Locate the cell with the specified text and output its [X, Y] center coordinate. 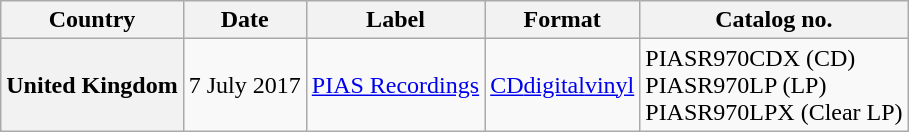
Date [244, 20]
PIASR970CDX (CD)PIASR970LP (LP)PIASR970LPX (Clear LP) [774, 85]
United Kingdom [92, 85]
PIAS Recordings [395, 85]
CDdigitalvinyl [562, 85]
Catalog no. [774, 20]
Country [92, 20]
Format [562, 20]
Label [395, 20]
7 July 2017 [244, 85]
